For the text-containing cell, return its midpoint in (x, y) coordinate format. 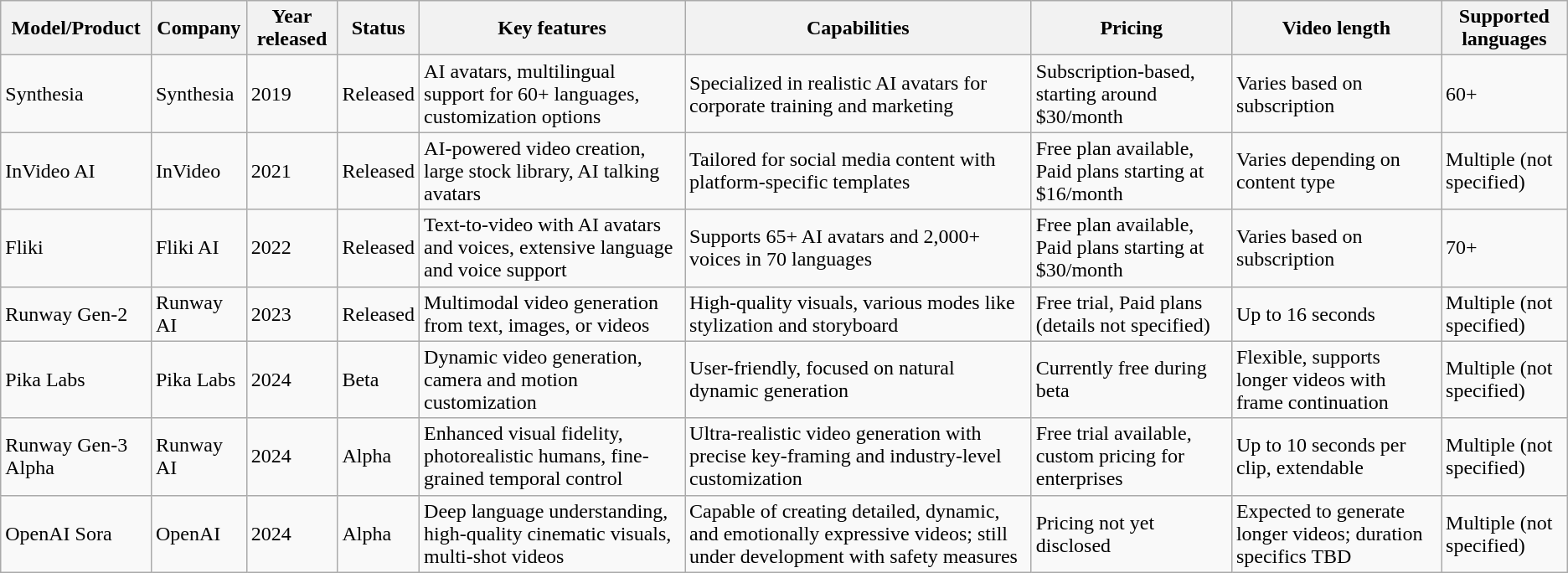
Fliki AI (199, 248)
Capabilities (859, 28)
Currently free during beta (1131, 379)
2021 (291, 171)
OpenAI Sora (76, 534)
Beta (379, 379)
Pricing (1131, 28)
AI-powered video creation, large stock library, AI talking avatars (553, 171)
InVideo (199, 171)
Video length (1336, 28)
Expected to generate longer videos; duration specifics TBD (1336, 534)
60+ (1504, 94)
High-quality visuals, various modes like stylization and storyboard (859, 313)
Ultra-realistic video generation with precise key-framing and industry-level customization (859, 457)
Supports 65+ AI avatars and 2,000+ voices in 70 languages (859, 248)
Deep language understanding, high-quality cinematic visuals, multi-shot videos (553, 534)
Key features (553, 28)
Tailored for social media content with platform-specific templates (859, 171)
Company (199, 28)
Fliki (76, 248)
Flexible, supports longer videos with frame continuation (1336, 379)
Model/Product (76, 28)
2022 (291, 248)
Free plan available, Paid plans starting at $16/month (1131, 171)
Free trial available, custom pricing for enterprises (1131, 457)
Status (379, 28)
User-friendly, focused on natural dynamic generation (859, 379)
2023 (291, 313)
Specialized in realistic AI avatars for corporate training and marketing (859, 94)
2019 (291, 94)
Dynamic video generation, camera and motion customization (553, 379)
Capable of creating detailed, dynamic, and emotionally expressive videos; still under development with safety measures (859, 534)
Up to 10 seconds per clip, extendable (1336, 457)
70+ (1504, 248)
Up to 16 seconds (1336, 313)
Free trial, Paid plans (details not specified) (1131, 313)
Text-to-video with AI avatars and voices, extensive language and voice support (553, 248)
OpenAI (199, 534)
AI avatars, multilingual support for 60+ languages, customization options (553, 94)
Enhanced visual fidelity, photorealistic humans, fine-grained temporal control (553, 457)
Free plan available, Paid plans starting at $30/month (1131, 248)
Year released (291, 28)
Pricing not yet disclosed (1131, 534)
Runway Gen-2 (76, 313)
Multimodal video generation from text, images, or videos (553, 313)
Runway Gen-3 Alpha (76, 457)
Supported languages (1504, 28)
InVideo AI (76, 171)
Varies depending on content type (1336, 171)
Subscription-based, starting around $30/month (1131, 94)
